Output the [x, y] coordinate of the center of the cell containing the given text.  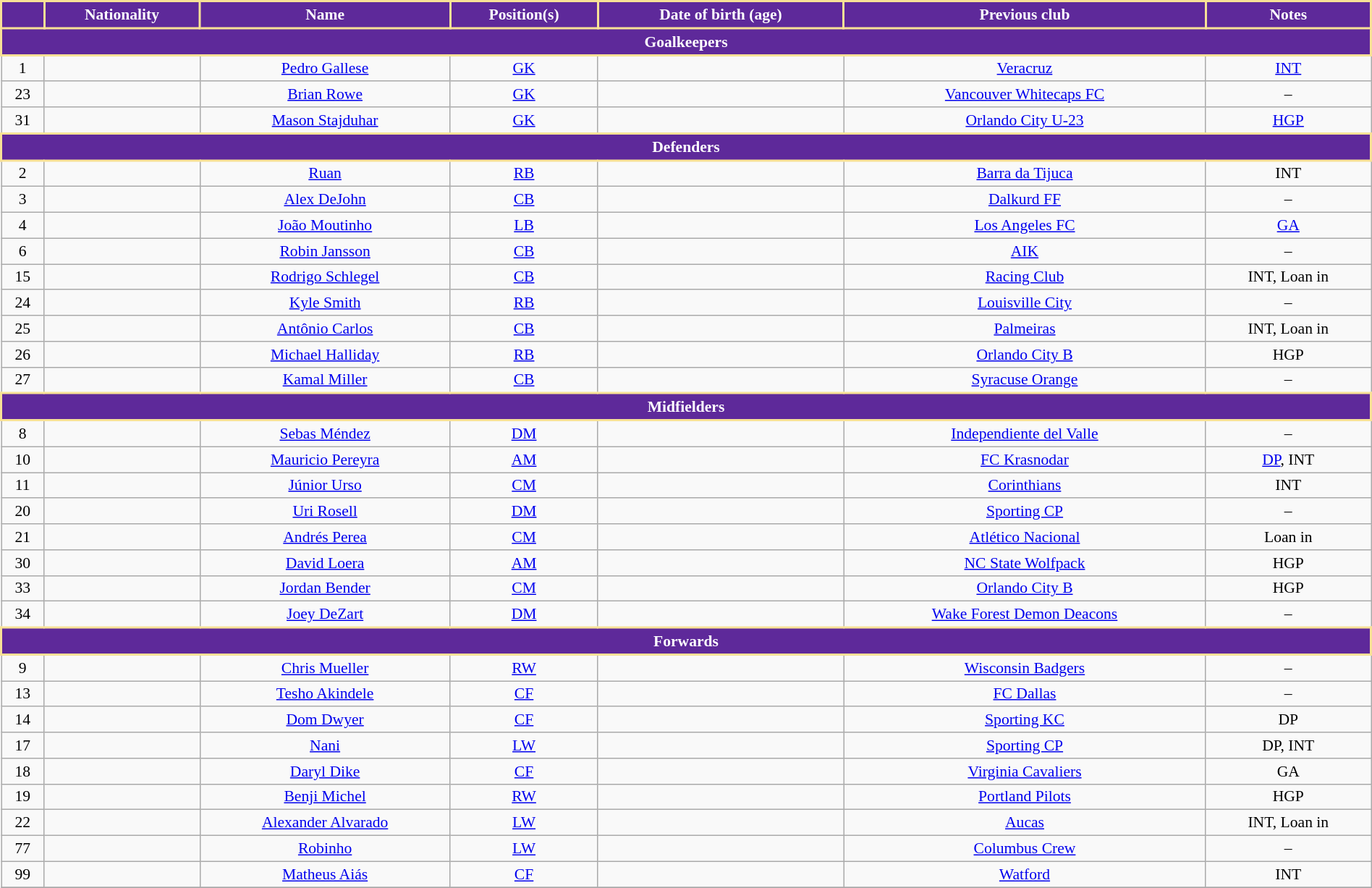
DP [1288, 720]
LB [524, 226]
Palmeiras [1025, 329]
AIK [1025, 251]
Goalkeepers [686, 42]
Alex DeJohn [325, 200]
Jordan Bender [325, 588]
Wake Forest Demon Deacons [1025, 614]
77 [23, 849]
15 [23, 277]
Columbus Crew [1025, 849]
30 [23, 563]
Benji Michel [325, 797]
Antônio Carlos [325, 329]
Joey DeZart [325, 614]
Kamal Miller [325, 380]
David Loera [325, 563]
3 [23, 200]
Ruan [325, 174]
Name [325, 14]
Andrés Perea [325, 537]
Tesho Akindele [325, 694]
Michael Halliday [325, 355]
Vancouver Whitecaps FC [1025, 95]
20 [23, 512]
Veracruz [1025, 68]
22 [23, 823]
31 [23, 120]
Nani [325, 745]
Orlando City U-23 [1025, 120]
2 [23, 174]
Watford [1025, 874]
Matheus Aiás [325, 874]
Kyle Smith [325, 303]
Notes [1288, 14]
Previous club [1025, 14]
Daryl Dike [325, 771]
Date of birth (age) [721, 14]
Corinthians [1025, 486]
4 [23, 226]
Brian Rowe [325, 95]
Loan in [1288, 537]
NC State Wolfpack [1025, 563]
25 [23, 329]
Robinho [325, 849]
Defenders [686, 148]
Los Angeles FC [1025, 226]
26 [23, 355]
9 [23, 668]
Louisville City [1025, 303]
Racing Club [1025, 277]
Mason Stajduhar [325, 120]
34 [23, 614]
Sporting KC [1025, 720]
FC Krasnodar [1025, 460]
24 [23, 303]
Barra da Tijuca [1025, 174]
99 [23, 874]
Atlético Nacional [1025, 537]
23 [23, 95]
Portland Pilots [1025, 797]
Alexander Alvarado [325, 823]
33 [23, 588]
Position(s) [524, 14]
Syracuse Orange [1025, 380]
13 [23, 694]
Uri Rosell [325, 512]
FC Dallas [1025, 694]
17 [23, 745]
Dalkurd FF [1025, 200]
Independiente del Valle [1025, 434]
Virginia Cavaliers [1025, 771]
10 [23, 460]
Dom Dwyer [325, 720]
Robin Jansson [325, 251]
Mauricio Pereyra [325, 460]
18 [23, 771]
Midfielders [686, 407]
Chris Mueller [325, 668]
27 [23, 380]
Wisconsin Badgers [1025, 668]
Aucas [1025, 823]
Rodrigo Schlegel [325, 277]
8 [23, 434]
Pedro Gallese [325, 68]
Sebas Méndez [325, 434]
21 [23, 537]
6 [23, 251]
Forwards [686, 641]
19 [23, 797]
14 [23, 720]
Júnior Urso [325, 486]
João Moutinho [325, 226]
Nationality [122, 14]
1 [23, 68]
11 [23, 486]
